For the text-containing cell, return its midpoint in (X, Y) coordinate format. 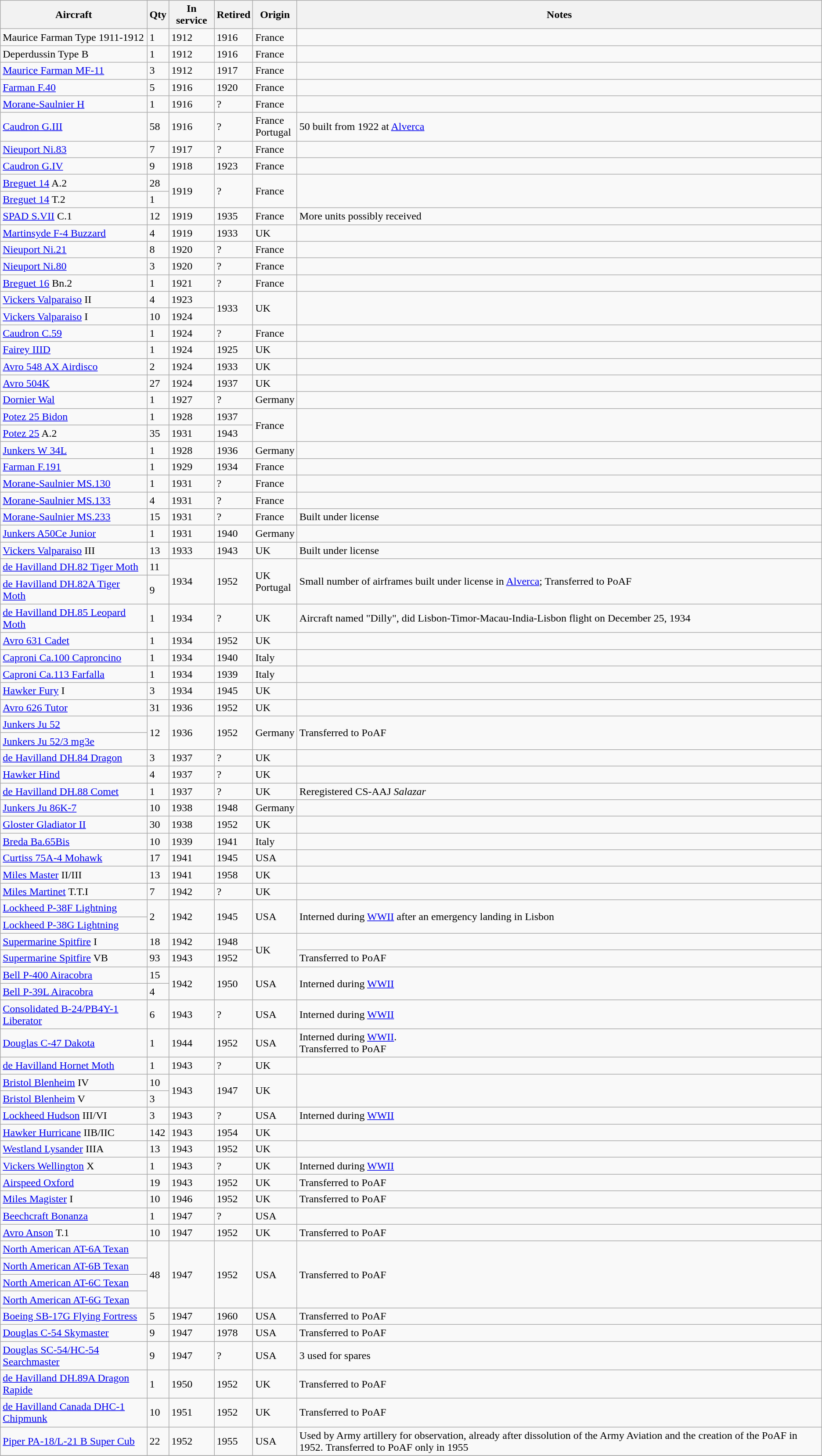
17 (158, 858)
Miles Master II/III (74, 875)
More units possibly received (559, 216)
1927 (191, 400)
Consolidated B-24/PB4Y-1 Liberator (74, 1014)
Douglas SC-54/HC-54 Searchmaster (74, 1355)
Douglas C-54 Skymaster (74, 1333)
Lockheed Hudson III/VI (74, 1116)
Vickers Valparaiso III (74, 550)
Lockheed P-38G Lightning (74, 925)
Avro 504K (74, 383)
142 (158, 1132)
Breda Ba.65Bis (74, 841)
Lockheed P-38F Lightning (74, 908)
Junkers W 34L (74, 450)
1921 (191, 283)
Curtiss 75A-4 Mohawk (74, 858)
de Havilland DH.84 Dragon (74, 758)
Retired (234, 15)
Reregistered CS-AAJ Salazar (559, 791)
Morane-Saulnier MS.130 (74, 483)
SPAD S.VII C.1 (74, 216)
Miles Magister I (74, 1199)
3 used for spares (559, 1355)
Maurice Farman MF-11 (74, 71)
Hawker Hind (74, 774)
Nieuport Ni.21 (74, 250)
North American AT-6C Texan (74, 1283)
Bell P-39L Airacobra (74, 992)
1929 (191, 467)
Potez 25 Bidon (74, 417)
Morane-Saulnier MS.133 (74, 500)
Junkers Ju 52/3 mg3e (74, 741)
Westland Lysander IIIA (74, 1149)
8 (158, 250)
18 (158, 942)
Junkers A50Ce Junior (74, 534)
Maurice Farman Type 1911-1912 (74, 37)
30 (158, 825)
Avro 631 Cadet (74, 641)
48 (158, 1274)
1951 (191, 1413)
North American AT-6A Texan (74, 1249)
1944 (191, 1043)
Dornier Wal (74, 400)
28 (158, 183)
27 (158, 383)
de Havilland DH.82A Tiger Moth (74, 590)
Qty (158, 15)
Martinsyde F-4 Buzzard (74, 233)
Douglas C-47 Dakota (74, 1043)
Caproni Ca.113 Farfalla (74, 674)
Morane-Saulnier H (74, 104)
In service (191, 15)
19 (158, 1183)
Hawker Fury I (74, 691)
35 (158, 433)
Vickers Wellington X (74, 1166)
1960 (234, 1316)
Caudron G.III (74, 126)
Nieuport Ni.80 (74, 266)
de Havilland DH.82 Tiger Moth (74, 567)
93 (158, 958)
Breguet 14 A.2 (74, 183)
6 (158, 1014)
Gloster Gladiator II (74, 825)
Notes (559, 15)
Bristol Blenheim IV (74, 1082)
Vickers Valparaiso II (74, 300)
Aircraft named "Dilly", did Lisbon-Timor-Macau-India-Lisbon flight on December 25, 1934 (559, 618)
Junkers Ju 52 (74, 724)
Boeing SB-17G Flying Fortress (74, 1316)
Morane-Saulnier MS.233 (74, 517)
North American AT-6G Texan (74, 1299)
Supermarine Spitfire I (74, 942)
Caudron G.IV (74, 166)
1946 (191, 1199)
1925 (234, 350)
Miles Martinet T.T.I (74, 892)
North American AT-6B Texan (74, 1266)
Breguet 14 T.2 (74, 199)
Interned during WWII after an emergency landing in Lisbon (559, 917)
de Havilland DH.85 Leopard Moth (74, 618)
Supermarine Spitfire VB (74, 958)
22 (158, 1442)
FrancePortugal (275, 126)
Fairey IIID (74, 350)
Aircraft (74, 15)
Airspeed Oxford (74, 1183)
1935 (234, 216)
Bristol Blenheim V (74, 1099)
31 (158, 708)
Small number of airframes built under license in Alverca; Transferred to PoAF (559, 581)
1918 (191, 166)
Avro Anson T.1 (74, 1233)
Deperdussin Type B (74, 54)
50 built from 1922 at Alverca (559, 126)
11 (158, 567)
UKPortugal (275, 581)
de Havilland Hornet Moth (74, 1065)
1978 (234, 1333)
Bell P-400 Airacobra (74, 975)
Vickers Valparaiso I (74, 316)
Potez 25 A.2 (74, 433)
Avro 626 Tutor (74, 708)
Caproni Ca.100 Caproncino (74, 658)
Origin (275, 15)
Caudron C.59 (74, 333)
1954 (234, 1132)
1955 (234, 1442)
1958 (234, 875)
Avro 548 AX Airdisco (74, 367)
de Havilland DH.88 Comet (74, 791)
Piper PA-18/L-21 B Super Cub (74, 1442)
de Havilland Canada DHC-1 Chipmunk (74, 1413)
Hawker Hurricane IIB/IIC (74, 1132)
de Havilland DH.89A Dragon Rapide (74, 1384)
Junkers Ju 86K-7 (74, 808)
Farman F.191 (74, 467)
Beechcraft Bonanza (74, 1216)
Interned during WWII.Transferred to PoAF (559, 1043)
Breguet 16 Bn.2 (74, 283)
Nieuport Ni.83 (74, 149)
58 (158, 126)
Farman F.40 (74, 87)
